Identify which cell holds the provided text, then report its [X, Y] central coordinate. 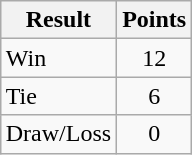
6 [154, 96]
Points [154, 20]
0 [154, 134]
Draw/Loss [58, 134]
Tie [58, 96]
Result [58, 20]
Win [58, 58]
12 [154, 58]
